Provide the [x, y] coordinate of the cell's center where the given text is located.  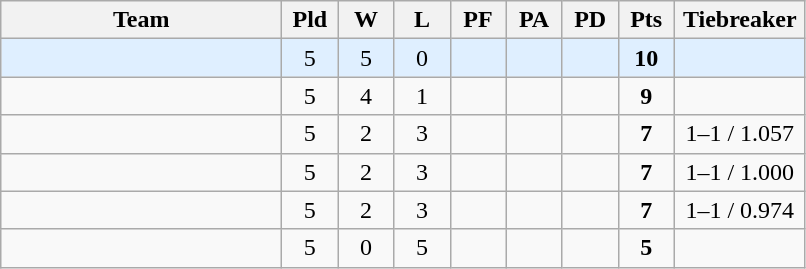
10 [646, 58]
Pld [310, 20]
1–1 / 1.057 [740, 134]
1 [422, 96]
PA [534, 20]
4 [366, 96]
1–1 / 1.000 [740, 172]
1–1 / 0.974 [740, 210]
Tiebreaker [740, 20]
PF [478, 20]
L [422, 20]
9 [646, 96]
Pts [646, 20]
PD [590, 20]
Team [142, 20]
W [366, 20]
